Capture the cell that displays the provided text and extract its (X, Y) central coordinate. 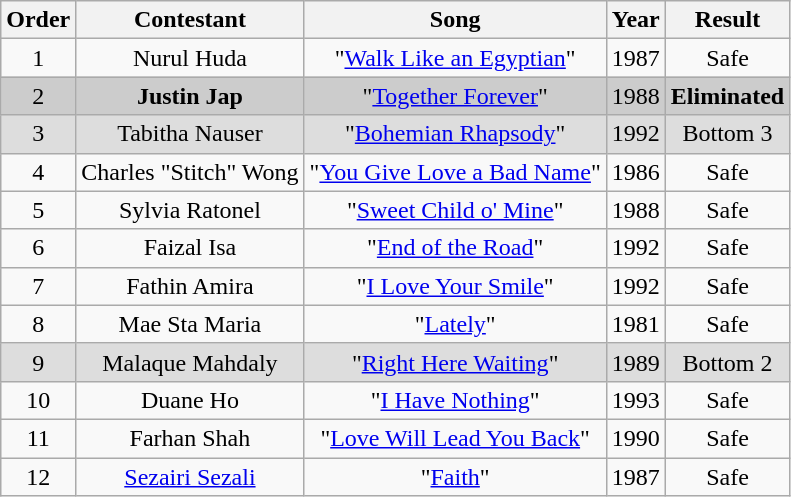
"Lately" (455, 324)
Farhan Shah (190, 438)
Fathin Amira (190, 286)
Song (455, 20)
"End of the Road" (455, 248)
Sezairi Sezali (190, 477)
1993 (636, 400)
7 (38, 286)
Bottom 3 (727, 134)
Contestant (190, 20)
"Together Forever" (455, 96)
Nurul Huda (190, 58)
"Faith" (455, 477)
"You Give Love a Bad Name" (455, 172)
3 (38, 134)
Order (38, 20)
6 (38, 248)
1 (38, 58)
Eliminated (727, 96)
5 (38, 210)
Sylvia Ratonel (190, 210)
Tabitha Nauser (190, 134)
1990 (636, 438)
"Bohemian Rhapsody" (455, 134)
Year (636, 20)
Charles "Stitch" Wong (190, 172)
Mae Sta Maria (190, 324)
10 (38, 400)
1989 (636, 362)
1981 (636, 324)
Faizal Isa (190, 248)
Malaque Mahdaly (190, 362)
9 (38, 362)
2 (38, 96)
8 (38, 324)
Justin Jap (190, 96)
11 (38, 438)
Duane Ho (190, 400)
"Love Will Lead You Back" (455, 438)
4 (38, 172)
"I Have Nothing" (455, 400)
Result (727, 20)
12 (38, 477)
"Walk Like an Egyptian" (455, 58)
1986 (636, 172)
"Right Here Waiting" (455, 362)
"I Love Your Smile" (455, 286)
Bottom 2 (727, 362)
"Sweet Child o' Mine" (455, 210)
